Identify which cell holds the provided text, then report its [x, y] central coordinate. 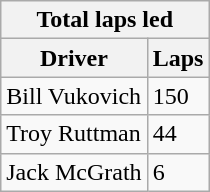
150 [178, 96]
Jack McGrath [74, 172]
Driver [74, 58]
Laps [178, 58]
Bill Vukovich [74, 96]
Troy Ruttman [74, 134]
6 [178, 172]
44 [178, 134]
Total laps led [105, 20]
